Locate the cell with the specified text and output its [x, y] center coordinate. 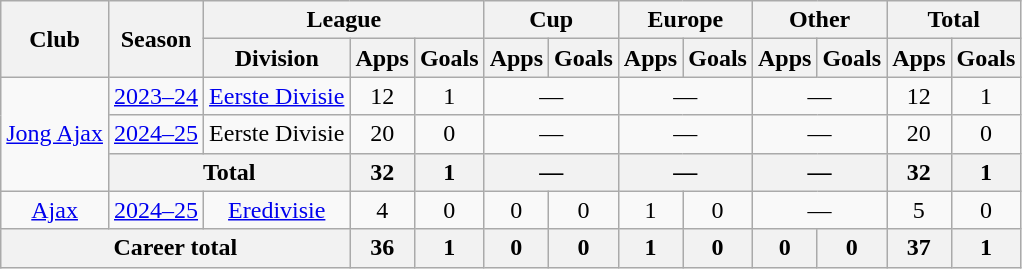
Jong Ajax [55, 134]
4 [382, 210]
Other [819, 20]
Europe [685, 20]
5 [919, 210]
Cup [551, 20]
Career total [176, 248]
36 [382, 248]
Eredivisie [277, 210]
Club [55, 39]
Division [277, 58]
League [344, 20]
37 [919, 248]
Ajax [55, 210]
Season [156, 39]
2023–24 [156, 96]
